For the text-containing cell, return its midpoint in [X, Y] coordinate format. 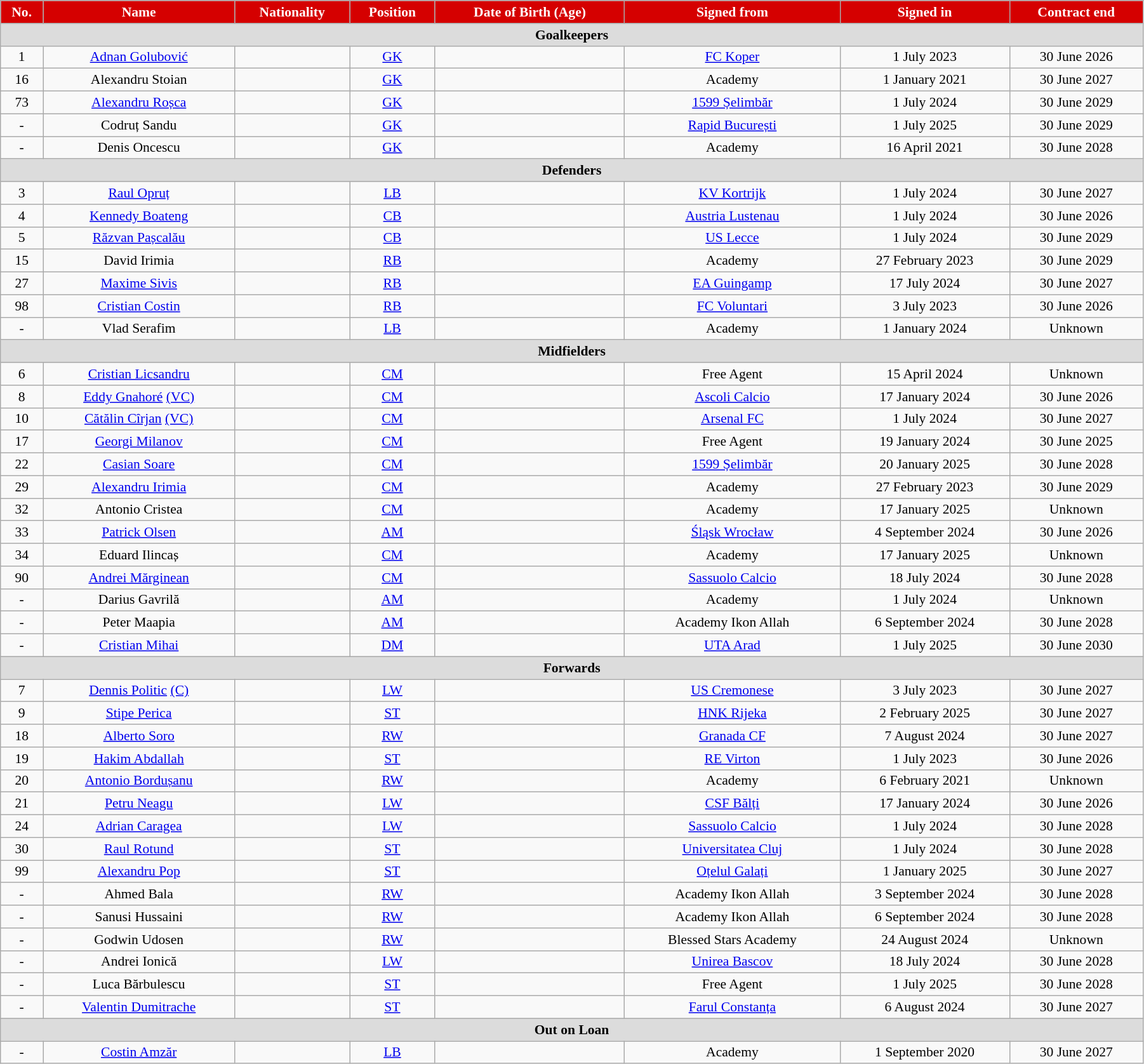
7 [22, 691]
7 August 2024 [924, 736]
Eddy Gnahoré (VC) [139, 397]
Kennedy Boateng [139, 216]
20 January 2025 [924, 465]
19 [22, 759]
Dennis Politic (C) [139, 691]
Vlad Serafim [139, 329]
Cătălin Cîrjan (VC) [139, 419]
Nationality [292, 12]
6 [22, 374]
Antonio Bordușanu [139, 781]
90 [22, 578]
Austria Lustenau [733, 216]
DM [392, 646]
Blessed Stars Academy [733, 940]
HNK Rijeka [733, 714]
Alberto Soro [139, 736]
Andrei Mărginean [139, 578]
Ahmed Bala [139, 894]
No. [22, 12]
6 February 2021 [924, 781]
Darius Gavrilă [139, 600]
Stipe Perica [139, 714]
Adnan Golubović [139, 57]
Date of Birth (Age) [529, 12]
David Irimia [139, 261]
Arsenal FC [733, 419]
Position [392, 12]
Universitatea Cluj [733, 849]
24 August 2024 [924, 940]
Adrian Caragea [139, 827]
27 [22, 284]
Rapid București [733, 125]
16 April 2021 [924, 148]
Patrick Olsen [139, 533]
Costin Amzăr [139, 1053]
1 January 2025 [924, 872]
1 September 2020 [924, 1053]
Forwards [572, 668]
Unirea Bascov [733, 962]
30 [22, 849]
17 July 2024 [924, 284]
4 [22, 216]
Casian Soare [139, 465]
KV Kortrijk [733, 193]
Signed in [924, 12]
Alexandru Irimia [139, 487]
15 April 2024 [924, 374]
32 [22, 510]
FC Koper [733, 57]
Hakim Abdallah [139, 759]
3 September 2024 [924, 894]
30 June 2030 [1076, 646]
99 [22, 872]
Contract end [1076, 12]
Ascoli Calcio [733, 397]
9 [22, 714]
30 June 2025 [1076, 442]
Goalkeepers [572, 35]
10 [22, 419]
19 January 2024 [924, 442]
Antonio Cristea [139, 510]
Luca Bărbulescu [139, 985]
34 [22, 555]
Alexandru Pop [139, 872]
Sanusi Hussaini [139, 917]
2 February 2025 [924, 714]
24 [22, 827]
Cristian Mihai [139, 646]
Georgi Milanov [139, 442]
18 [22, 736]
Răzvan Pașcalău [139, 238]
Raul Opruț [139, 193]
5 [22, 238]
73 [22, 103]
RE Virton [733, 759]
CSF Bălți [733, 804]
Godwin Udosen [139, 940]
Raul Rotund [139, 849]
EA Guingamp [733, 284]
8 [22, 397]
Midfielders [572, 352]
Peter Maapia [139, 623]
20 [22, 781]
Alexandru Roșca [139, 103]
Eduard Ilincaș [139, 555]
Śląsk Wrocław [733, 533]
33 [22, 533]
22 [22, 465]
98 [22, 306]
US Lecce [733, 238]
Farul Constanța [733, 1007]
1 January 2021 [924, 80]
Out on Loan [572, 1030]
Alexandru Stoian [139, 80]
15 [22, 261]
Name [139, 12]
4 September 2024 [924, 533]
6 August 2024 [924, 1007]
UTA Arad [733, 646]
Signed from [733, 12]
Cristian Costin [139, 306]
Valentin Dumitrache [139, 1007]
21 [22, 804]
Denis Oncescu [139, 148]
1 [22, 57]
17 [22, 442]
Andrei Ionică [139, 962]
3 [22, 193]
Defenders [572, 171]
29 [22, 487]
1 January 2024 [924, 329]
US Cremonese [733, 691]
Codruț Sandu [139, 125]
16 [22, 80]
Maxime Sivis [139, 284]
Oțelul Galați [733, 872]
Cristian Licsandru [139, 374]
Petru Neagu [139, 804]
FC Voluntari [733, 306]
Granada CF [733, 736]
